Pinpoint the cell where the given text exists, returning its (x, y) midpoint coordinate. 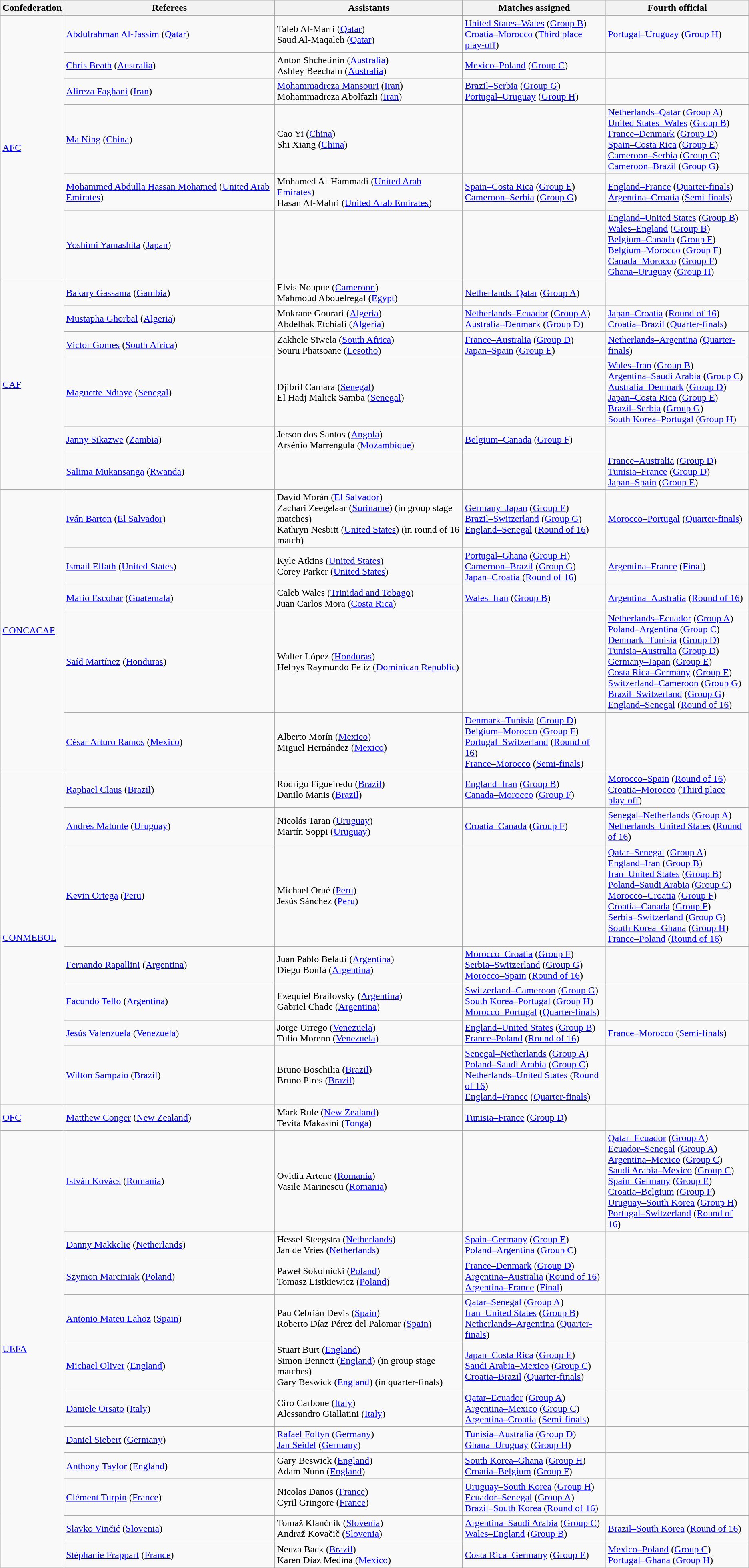
Michael Orué (Peru)Jesús Sánchez (Peru) (369, 895)
Belgium–Canada (Group F) (534, 440)
Qatar–Senegal (Group A)Iran–United States (Group B)Netherlands–Argentina (Quarter-finals) (534, 1319)
Juan Pablo Belatti (Argentina)Diego Bonfá (Argentina) (369, 965)
Chris Beath (Australia) (170, 66)
Assistants (369, 8)
Anton Shchetinin (Australia)Ashley Beecham (Australia) (369, 66)
Nicolas Danos (France)Cyril Gringore (France) (369, 1497)
Mohamed Al-Hammadi (United Arab Emirates)Hasan Al-Mahri (United Arab Emirates) (369, 192)
Ciro Carbone (Italy)Alessandro Giallatini (Italy) (369, 1408)
Spain–Costa Rica (Group E)Cameroon–Serbia (Group G) (534, 192)
France–Morocco (Semi-finals) (677, 1033)
Rodrigo Figueiredo (Brazil)Danilo Manis (Brazil) (369, 789)
Kevin Ortega (Peru) (170, 895)
Confederation (32, 8)
Netherlands–Ecuador (Group A)Australia–Denmark (Group D) (534, 318)
Stuart Burt (England)Simon Bennett (England) (in group stage matches)Gary Beswick (England) (in quarter-finals) (369, 1366)
Mexico–Poland (Group C)Portugal–Ghana (Group H) (677, 1555)
Netherlands–Qatar (Group A) (534, 293)
Facundo Tello (Argentina) (170, 1001)
Switzerland–Cameroon (Group G)South Korea–Portugal (Group H)Morocco–Portugal (Quarter-finals) (534, 1001)
Alberto Morín (Mexico)Miguel Hernández (Mexico) (369, 742)
Abdulrahman Al-Jassim (Qatar) (170, 34)
Senegal–Netherlands (Group A)Netherlands–United States (Round of 16) (677, 826)
Mohammed Abdulla Hassan Mohamed (United Arab Emirates) (170, 192)
Alireza Faghani (Iran) (170, 91)
Jerson dos Santos (Angola)Arsénio Marrengula (Mozambique) (369, 440)
Anthony Taylor (England) (170, 1466)
Iván Barton (El Salvador) (170, 519)
Referees (170, 8)
Caleb Wales (Trinidad and Tobago)Juan Carlos Mora (Costa Rica) (369, 598)
Jesús Valenzuela (Venezuela) (170, 1033)
Mustapha Ghorbal (Algeria) (170, 318)
Nicolás Taran (Uruguay)Martín Soppi (Uruguay) (369, 826)
England–United States (Group B)France–Poland (Round of 16) (534, 1033)
Denmark–Tunisia (Group D)Belgium–Morocco (Group F)Portugal–Switzerland (Round of 16)France–Morocco (Semi-finals) (534, 742)
Netherlands–Argentina (Quarter-finals) (677, 345)
Neuza Back (Brazil)Karen Díaz Medina (Mexico) (369, 1555)
Uruguay–South Korea (Group H)Ecuador–Senegal (Group A)Brazil–South Korea (Round of 16) (534, 1497)
Mark Rule (New Zealand)Tevita Makasini (Tonga) (369, 1117)
Victor Gomes (South Africa) (170, 345)
Daniele Orsato (Italy) (170, 1408)
Paweł Sokolnicki (Poland)Tomasz Listkiewicz (Poland) (369, 1276)
England–Iran (Group B)Canada–Morocco (Group F) (534, 789)
Spain–Germany (Group E)Poland–Argentina (Group C) (534, 1244)
CAF (32, 385)
Pau Cebrián Devís (Spain)Roberto Díaz Pérez del Palomar (Spain) (369, 1319)
Daniel Siebert (Germany) (170, 1440)
Tunisia–France (Group D) (534, 1117)
César Arturo Ramos (Mexico) (170, 742)
Walter López (Honduras)Helpys Raymundo Feliz (Dominican Republic) (369, 662)
France–Australia (Group D)Tunisia–France (Group D)Japan–Spain (Group E) (677, 471)
Mexico–Poland (Group C) (534, 66)
Slavko Vinčić (Slovenia) (170, 1528)
Ovidiu Artene (Romania)Vasile Marinescu (Romania) (369, 1181)
Yoshimi Yamashita (Japan) (170, 245)
Zakhele Siwela (South Africa)Souru Phatsoane (Lesotho) (369, 345)
Bruno Boschilia (Brazil)Bruno Pires (Brazil) (369, 1075)
Kyle Atkins (United States)Corey Parker (United States) (369, 567)
Bakary Gassama (Gambia) (170, 293)
Ismail Elfath (United States) (170, 567)
Fernando Rapallini (Argentina) (170, 965)
Szymon Marciniak (Poland) (170, 1276)
Qatar–Ecuador (Group A)Argentina–Mexico (Group C)Argentina–Croatia (Semi-finals) (534, 1408)
Danny Makkelie (Netherlands) (170, 1244)
Elvis Noupue (Cameroon)Mahmoud Abouelregal (Egypt) (369, 293)
Morocco–Spain (Round of 16)Croatia–Morocco (Third place play-off) (677, 789)
UEFA (32, 1349)
Tomaž Klančnik (Slovenia)Andraž Kovačič (Slovenia) (369, 1528)
Stéphanie Frappart (France) (170, 1555)
Cao Yi (China)Shi Xiang (China) (369, 139)
Ezequiel Brailovsky (Argentina)Gabriel Chade (Argentina) (369, 1001)
CONCACAF (32, 630)
Matches assigned (534, 8)
England–France (Quarter-finals)Argentina–Croatia (Semi-finals) (677, 192)
Mokrane Gourari (Algeria)Abdelhak Etchiali (Algeria) (369, 318)
Gary Beswick (England)Adam Nunn (England) (369, 1466)
Wales–Iran (Group B) (534, 598)
Croatia–Canada (Group F) (534, 826)
South Korea–Ghana (Group H)Croatia–Belgium (Group F) (534, 1466)
Rafael Foltyn (Germany)Jan Seidel (Germany) (369, 1440)
France–Australia (Group D)Japan–Spain (Group E) (534, 345)
Germany–Japan (Group E)Brazil–Switzerland (Group G)England–Senegal (Round of 16) (534, 519)
OFC (32, 1117)
Brazil–South Korea (Round of 16) (677, 1528)
CONMEBOL (32, 937)
Morocco–Portugal (Quarter-finals) (677, 519)
Antonio Mateu Lahoz (Spain) (170, 1319)
Japan–Croatia (Round of 16)Croatia–Brazil (Quarter-finals) (677, 318)
Argentina–France (Final) (677, 567)
United States–Wales (Group B)Croatia–Morocco (Third place play-off) (534, 34)
Japan–Costa Rica (Group E)Saudi Arabia–Mexico (Group C)Croatia–Brazil (Quarter-finals) (534, 1366)
Mario Escobar (Guatemala) (170, 598)
Argentina–Australia (Round of 16) (677, 598)
Hessel Steegstra (Netherlands)Jan de Vries (Netherlands) (369, 1244)
Matthew Conger (New Zealand) (170, 1117)
Michael Oliver (England) (170, 1366)
Tunisia–Australia (Group D)Ghana–Uruguay (Group H) (534, 1440)
Maguette Ndiaye (Senegal) (170, 392)
Ma Ning (China) (170, 139)
David Morán (El Salvador)Zachari Zeegelaar (Suriname) (in group stage matches)Kathryn Nesbitt (United States) (in round of 16 match) (369, 519)
Senegal–Netherlands (Group A)Poland–Saudi Arabia (Group C)Netherlands–United States (Round of 16)England–France (Quarter-finals) (534, 1075)
Andrés Matonte (Uruguay) (170, 826)
Clément Turpin (France) (170, 1497)
Jorge Urrego (Venezuela)Tulio Moreno (Venezuela) (369, 1033)
AFC (32, 148)
Janny Sikazwe (Zambia) (170, 440)
Fourth official (677, 8)
Wilton Sampaio (Brazil) (170, 1075)
Costa Rica–Germany (Group E) (534, 1555)
István Kovács (Romania) (170, 1181)
Brazil–Serbia (Group G)Portugal–Uruguay (Group H) (534, 91)
France–Denmark (Group D)Argentina–Australia (Round of 16)Argentina–France (Final) (534, 1276)
Salima Mukansanga (Rwanda) (170, 471)
Taleb Al-Marri (Qatar) Saud Al-Maqaleh (Qatar) (369, 34)
Djibril Camara (Senegal)El Hadj Malick Samba (Senegal) (369, 392)
Portugal–Ghana (Group H)Cameroon–Brazil (Group G)Japan–Croatia (Round of 16) (534, 567)
Saíd Martínez (Honduras) (170, 662)
Mohammadreza Mansouri (Iran)Mohammadreza Abolfazli (Iran) (369, 91)
Portugal–Uruguay (Group H) (677, 34)
Morocco–Croatia (Group F)Serbia–Switzerland (Group G)Morocco–Spain (Round of 16) (534, 965)
Argentina–Saudi Arabia (Group C)Wales–England (Group B) (534, 1528)
Raphael Claus (Brazil) (170, 789)
